Determine the [X, Y] coordinate at the center of the cell enclosing the given text.  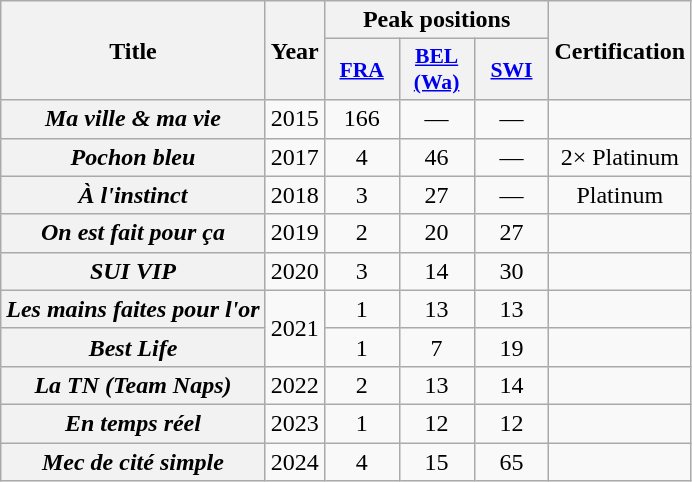
BEL (Wa) [436, 70]
2× Platinum [620, 157]
30 [512, 271]
Les mains faites pour l'or [133, 309]
65 [512, 461]
2018 [294, 195]
En temps réel [133, 423]
2020 [294, 271]
2023 [294, 423]
Ma ville & ma vie [133, 119]
46 [436, 157]
2019 [294, 233]
2024 [294, 461]
Peak positions [436, 20]
15 [436, 461]
Mec de cité simple [133, 461]
2021 [294, 328]
2017 [294, 157]
Year [294, 50]
Best Life [133, 347]
19 [512, 347]
On est fait pour ça [133, 233]
7 [436, 347]
Platinum [620, 195]
SWI [512, 70]
Certification [620, 50]
SUI VIP [133, 271]
2022 [294, 385]
2015 [294, 119]
20 [436, 233]
Pochon bleu [133, 157]
166 [362, 119]
FRA [362, 70]
Title [133, 50]
À l'instinct [133, 195]
La TN (Team Naps) [133, 385]
